Identify which cell holds the provided text, then report its [X, Y] central coordinate. 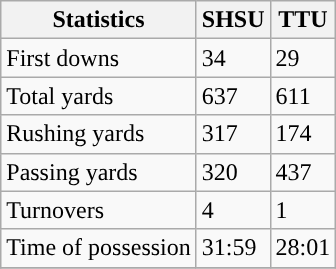
34 [233, 58]
28:01 [303, 248]
611 [303, 96]
Passing yards [99, 172]
1 [303, 210]
Turnovers [99, 210]
317 [233, 134]
174 [303, 134]
Rushing yards [99, 134]
31:59 [233, 248]
Total yards [99, 96]
Time of possession [99, 248]
First downs [99, 58]
637 [233, 96]
TTU [303, 20]
320 [233, 172]
4 [233, 210]
437 [303, 172]
SHSU [233, 20]
Statistics [99, 20]
29 [303, 58]
